From the cell containing the given text, extract its center point as [X, Y] coordinate. 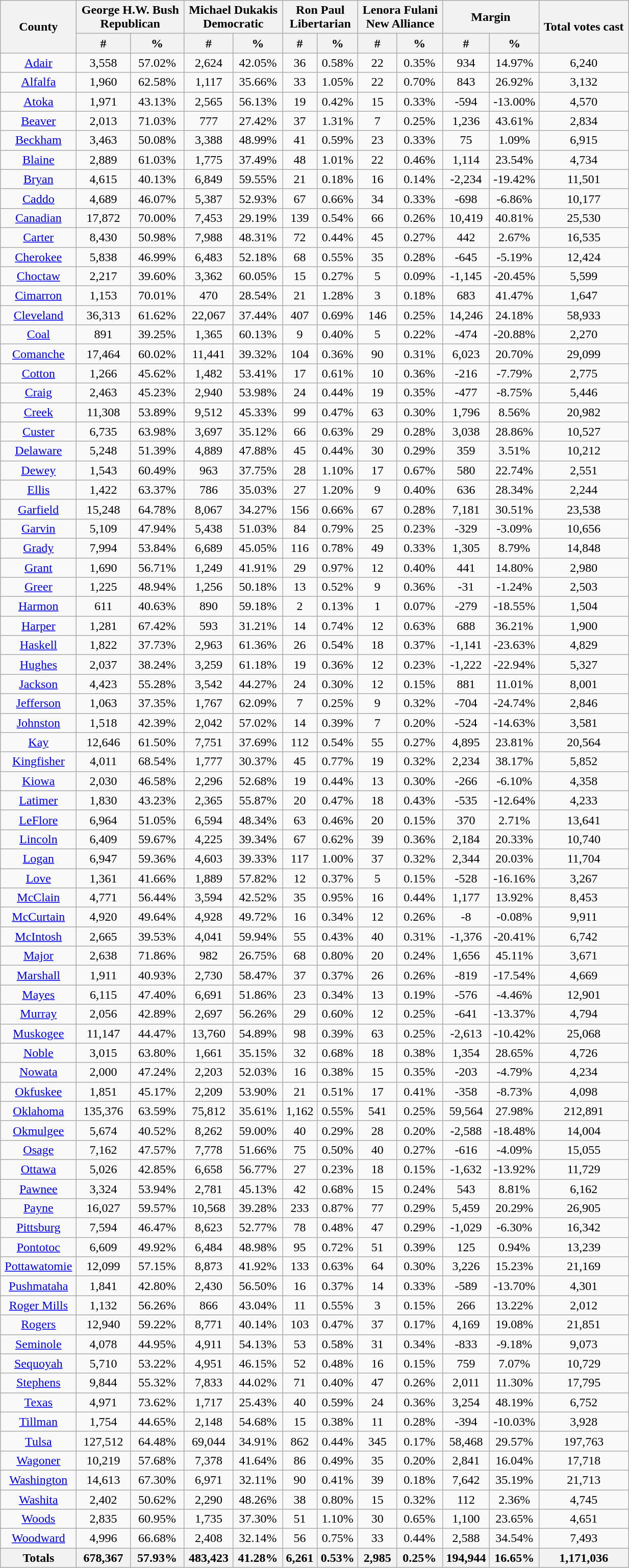
52 [300, 1363]
10,419 [466, 218]
-13.70% [514, 1286]
77 [378, 1208]
98 [300, 1033]
1,365 [209, 335]
35.61% [258, 1111]
Cherokee [39, 257]
59.57% [157, 1208]
11,441 [209, 354]
37.30% [258, 1519]
45.11% [514, 956]
3,254 [466, 1402]
Blaine [39, 160]
Major [39, 956]
29.19% [258, 218]
2.36% [514, 1499]
146 [378, 315]
0.19% [419, 995]
2,665 [103, 937]
0.42% [337, 102]
197,763 [584, 1441]
4,011 [103, 762]
63.37% [157, 490]
0.87% [337, 1208]
39.34% [258, 839]
8,067 [209, 509]
1,735 [209, 1519]
6,115 [103, 995]
39.25% [157, 335]
2,775 [584, 373]
38.24% [157, 665]
54.89% [258, 1033]
53.84% [157, 548]
-18.55% [514, 606]
359 [466, 451]
50.98% [157, 237]
43.23% [157, 800]
1,422 [103, 490]
68.54% [157, 762]
69,044 [209, 1441]
-1,141 [466, 645]
233 [300, 1208]
Total votes cast [584, 27]
39.53% [157, 937]
-20.45% [514, 276]
26,905 [584, 1208]
6,689 [209, 548]
2,463 [103, 393]
48.34% [258, 820]
-1.24% [514, 587]
5,852 [584, 762]
35.19% [514, 1480]
8,262 [209, 1130]
5,026 [103, 1169]
0.78% [337, 548]
11.01% [514, 684]
6,483 [209, 257]
64.78% [157, 509]
Bryan [39, 179]
48.31% [258, 237]
6,742 [584, 937]
1,971 [103, 102]
10 [378, 373]
20.70% [514, 354]
56 [300, 1538]
3,259 [209, 665]
777 [209, 121]
116 [300, 548]
1,830 [103, 800]
55.28% [157, 684]
8.56% [514, 412]
1,100 [466, 1519]
1,504 [584, 606]
6,964 [103, 820]
-20.88% [514, 335]
1,911 [103, 975]
Beaver [39, 121]
52.18% [258, 257]
Woods [39, 1519]
-329 [466, 528]
11,308 [103, 412]
Kay [39, 742]
1,354 [466, 1053]
Mayes [39, 995]
23.54% [514, 160]
48.26% [258, 1499]
70.01% [157, 296]
-589 [466, 1286]
52.77% [258, 1228]
60.95% [157, 1519]
4,301 [584, 1286]
4,570 [584, 102]
34 [378, 198]
25,530 [584, 218]
44.02% [258, 1383]
1,767 [209, 703]
Okfuskee [39, 1092]
95 [300, 1247]
1,717 [209, 1402]
0.75% [337, 1538]
4,423 [103, 684]
2,781 [209, 1189]
4,615 [103, 179]
881 [466, 684]
43.13% [157, 102]
12,901 [584, 995]
1,117 [209, 82]
38.17% [514, 762]
57.93% [157, 1558]
27.42% [258, 121]
25 [378, 528]
16,535 [584, 237]
6,971 [209, 1480]
24.18% [514, 315]
49.92% [157, 1247]
2,365 [209, 800]
63.59% [157, 1111]
32 [300, 1053]
1,690 [103, 568]
67.42% [157, 626]
Pontotoc [39, 1247]
5,438 [209, 528]
20.03% [514, 858]
10,729 [584, 1363]
53.90% [258, 1092]
53.41% [258, 373]
61.62% [157, 315]
2,290 [209, 1499]
-1,632 [466, 1169]
Wagoner [39, 1460]
-576 [466, 995]
Love [39, 878]
4,928 [209, 917]
-22.94% [514, 665]
55.87% [258, 800]
46.07% [157, 198]
-5.19% [514, 257]
73.62% [157, 1402]
0.07% [419, 606]
-477 [466, 393]
1,266 [103, 373]
4,734 [584, 160]
2,013 [103, 121]
-13.92% [514, 1169]
-18.48% [514, 1130]
3,697 [209, 432]
0.09% [419, 276]
Jackson [39, 684]
Choctaw [39, 276]
64.48% [157, 1441]
2,209 [209, 1092]
1,114 [466, 160]
4,726 [584, 1053]
-216 [466, 373]
5,109 [103, 528]
38 [300, 1499]
4,911 [209, 1344]
7,988 [209, 237]
759 [466, 1363]
4,895 [466, 742]
40.13% [157, 179]
30.51% [514, 509]
14,004 [584, 1130]
0.62% [337, 839]
1,656 [466, 956]
2 [300, 606]
Adair [39, 63]
786 [209, 490]
Craig [39, 393]
1,177 [466, 898]
41.66% [157, 878]
Lenora FulaniNew Alliance [400, 17]
6,609 [103, 1247]
Grady [39, 548]
59.36% [157, 858]
636 [466, 490]
56.50% [258, 1286]
1,236 [466, 121]
Canadian [39, 218]
47.24% [157, 1072]
1,249 [209, 568]
2,408 [209, 1538]
Creek [39, 412]
1,960 [103, 82]
1,777 [209, 762]
49.64% [157, 917]
0.70% [419, 82]
1,281 [103, 626]
1,171,036 [584, 1558]
2,296 [209, 781]
1,305 [466, 548]
4,603 [209, 858]
Hughes [39, 665]
1,063 [103, 703]
3,581 [584, 723]
20,564 [584, 742]
Stephens [39, 1383]
9,512 [209, 412]
51.03% [258, 528]
41.91% [258, 568]
1.00% [337, 858]
39.60% [157, 276]
Carter [39, 237]
2,638 [103, 956]
4,233 [584, 800]
23,538 [584, 509]
7,833 [209, 1383]
23.65% [514, 1519]
1,841 [103, 1286]
-14.63% [514, 723]
2,430 [209, 1286]
6,658 [209, 1169]
15,055 [584, 1150]
63.98% [157, 432]
16,342 [584, 1228]
8.79% [514, 548]
4,971 [103, 1402]
2,889 [103, 160]
35.15% [258, 1053]
4,169 [466, 1325]
47.94% [157, 528]
-8 [466, 917]
6,240 [584, 63]
1.09% [514, 140]
57.68% [157, 1460]
6,735 [103, 432]
41.28% [258, 1558]
36,313 [103, 315]
17,872 [103, 218]
Atoka [39, 102]
49 [378, 548]
21,169 [584, 1267]
Tillman [39, 1422]
2,012 [584, 1305]
-8.73% [514, 1092]
61.03% [157, 160]
59.18% [258, 606]
-2,234 [466, 179]
Rogers [39, 1325]
31 [378, 1344]
59.94% [258, 937]
28.34% [514, 490]
41 [300, 140]
6,752 [584, 1402]
Johnston [39, 723]
1,482 [209, 373]
-24.74% [514, 703]
345 [378, 1441]
2,551 [584, 470]
42 [300, 1189]
7,453 [209, 218]
11,501 [584, 179]
2,344 [466, 858]
3,038 [466, 432]
3,594 [209, 898]
6,162 [584, 1189]
7,378 [209, 1460]
Kiowa [39, 781]
688 [466, 626]
37.44% [258, 315]
1,796 [466, 412]
4,889 [209, 451]
8,873 [209, 1267]
1,900 [584, 626]
59,564 [466, 1111]
13,239 [584, 1247]
Muskogee [39, 1033]
-698 [466, 198]
52.93% [258, 198]
Custer [39, 432]
12,099 [103, 1267]
3,671 [584, 956]
Osage [39, 1150]
47.40% [157, 995]
McCurtain [39, 917]
1,153 [103, 296]
60.13% [258, 335]
10,527 [584, 432]
34.91% [258, 1441]
683 [466, 296]
Cimarron [39, 296]
0.72% [337, 1247]
Marshall [39, 975]
40.14% [258, 1325]
11.30% [514, 1383]
Cotton [39, 373]
-358 [466, 1092]
54.68% [258, 1422]
47.57% [157, 1150]
34.54% [514, 1538]
26.75% [258, 956]
843 [466, 82]
52.03% [258, 1072]
39.33% [258, 858]
-13.37% [514, 1014]
2,846 [584, 703]
0.13% [337, 606]
0.53% [337, 1558]
57.82% [258, 878]
15,248 [103, 509]
2,730 [209, 975]
934 [466, 63]
Seminole [39, 1344]
Pottawatomie [39, 1267]
54.13% [258, 1344]
53.98% [258, 393]
29.57% [514, 1441]
50.18% [258, 587]
1,543 [103, 470]
2,985 [378, 1558]
3.51% [514, 451]
12,646 [103, 742]
14,613 [103, 1480]
Lincoln [39, 839]
Roger Mills [39, 1305]
McIntosh [39, 937]
44.95% [157, 1344]
212,891 [584, 1111]
George H.W. BushRepublican [131, 17]
135,376 [103, 1111]
2,244 [584, 490]
-20.41% [514, 937]
194,944 [466, 1558]
3,463 [103, 140]
36 [300, 63]
7,751 [209, 742]
Comanche [39, 354]
14,848 [584, 548]
2,697 [209, 1014]
-0.08% [514, 917]
44.47% [157, 1033]
43.04% [258, 1305]
14.97% [514, 63]
-17.54% [514, 975]
2,037 [103, 665]
12,940 [103, 1325]
17,464 [103, 354]
-6.30% [514, 1228]
29,099 [584, 354]
84 [300, 528]
15.23% [514, 1267]
4,920 [103, 917]
2,624 [209, 63]
Pawnee [39, 1189]
61.36% [258, 645]
Noble [39, 1053]
139 [300, 218]
42.39% [157, 723]
3,542 [209, 684]
32.14% [258, 1538]
35.66% [258, 82]
40.63% [157, 606]
Latimer [39, 800]
Beckham [39, 140]
78 [300, 1228]
6,691 [209, 995]
50.08% [157, 140]
4,745 [584, 1499]
37.73% [157, 645]
45.33% [258, 412]
0.49% [337, 1460]
59.55% [258, 179]
10,656 [584, 528]
Payne [39, 1208]
4,771 [103, 898]
2,234 [466, 762]
58.47% [258, 975]
3,928 [584, 1422]
5,459 [466, 1208]
2,030 [103, 781]
Tulsa [39, 1441]
2,148 [209, 1422]
61.50% [157, 742]
25,068 [584, 1033]
-279 [466, 606]
32.11% [258, 1480]
3,132 [584, 82]
1.05% [337, 82]
34.27% [258, 509]
6,947 [103, 858]
5,599 [584, 276]
0.22% [419, 335]
541 [378, 1111]
11,147 [103, 1033]
49.72% [258, 917]
1,162 [300, 1111]
45.05% [258, 548]
6,594 [209, 820]
0.67% [419, 470]
2,980 [584, 568]
5,446 [584, 393]
-7.79% [514, 373]
22,067 [209, 315]
41.64% [258, 1460]
-4.46% [514, 995]
71.86% [157, 956]
2,042 [209, 723]
40.93% [157, 975]
45.23% [157, 393]
1,661 [209, 1053]
7,493 [584, 1538]
0.95% [337, 898]
-13.00% [514, 102]
31.21% [258, 626]
20.33% [514, 839]
13,760 [209, 1033]
19.08% [514, 1325]
22.74% [514, 470]
-535 [466, 800]
0.60% [337, 1014]
26.92% [514, 82]
30.37% [258, 762]
2,011 [466, 1383]
-594 [466, 102]
-2,613 [466, 1033]
37.69% [258, 742]
37.75% [258, 470]
3,362 [209, 276]
11,704 [584, 858]
156 [300, 509]
51.66% [258, 1150]
37.49% [258, 160]
2,963 [209, 645]
-19.42% [514, 179]
51.39% [157, 451]
442 [466, 237]
46.15% [258, 1363]
611 [103, 606]
1.28% [337, 296]
40.81% [514, 218]
LeFlore [39, 820]
Okmulgee [39, 1130]
9,073 [584, 1344]
17,718 [584, 1460]
7,162 [103, 1150]
-23.63% [514, 645]
Jefferson [39, 703]
Ottawa [39, 1169]
52.68% [258, 781]
-12.64% [514, 800]
60.49% [157, 470]
36.21% [514, 626]
6,484 [209, 1247]
35.03% [258, 490]
43.61% [514, 121]
25.43% [258, 1402]
0.14% [419, 179]
37.35% [157, 703]
1,361 [103, 878]
27.98% [514, 1111]
Nowata [39, 1072]
4,794 [584, 1014]
23.81% [514, 742]
6,023 [466, 354]
1,754 [103, 1422]
-9.18% [514, 1344]
53.94% [157, 1189]
Oklahoma [39, 1111]
Garvin [39, 528]
11,729 [584, 1169]
46.58% [157, 781]
2,835 [103, 1519]
Margin [491, 17]
62.58% [157, 82]
Pushmataha [39, 1286]
-524 [466, 723]
71.03% [157, 121]
Murray [39, 1014]
1,775 [209, 160]
14,246 [466, 315]
Grant [39, 568]
67.30% [157, 1480]
10,177 [584, 198]
13,641 [584, 820]
1 [378, 606]
2,834 [584, 121]
Logan [39, 858]
6,261 [300, 1558]
62.09% [258, 703]
21,851 [584, 1325]
580 [466, 470]
10,568 [209, 1208]
Greer [39, 587]
5,327 [584, 665]
1,225 [103, 587]
982 [209, 956]
-10.03% [514, 1422]
9,844 [103, 1383]
66.68% [157, 1538]
Sequoyah [39, 1363]
Dewey [39, 470]
2,841 [466, 1460]
47.88% [258, 451]
370 [466, 820]
46.99% [157, 257]
-1,145 [466, 276]
-1,376 [466, 937]
Ellis [39, 490]
891 [103, 335]
1,132 [103, 1305]
56.71% [157, 568]
-645 [466, 257]
-1,222 [466, 665]
266 [466, 1305]
1.01% [337, 160]
103 [300, 1325]
963 [209, 470]
5,838 [103, 257]
46.47% [157, 1228]
8,453 [584, 898]
57.15% [157, 1267]
Caddo [39, 198]
56.13% [258, 102]
7,778 [209, 1150]
127,512 [103, 1441]
483,423 [209, 1558]
1,822 [103, 645]
61.18% [258, 665]
543 [466, 1189]
0.51% [337, 1092]
48.99% [258, 140]
2,940 [209, 393]
2.67% [514, 237]
44.27% [258, 684]
-394 [466, 1422]
45.17% [157, 1092]
41.47% [514, 296]
4,041 [209, 937]
0.94% [514, 1247]
-641 [466, 1014]
10,740 [584, 839]
407 [300, 315]
42.89% [157, 1014]
6,849 [209, 179]
48 [300, 160]
28.86% [514, 432]
862 [300, 1441]
-616 [466, 1150]
866 [209, 1305]
2,000 [103, 1072]
17,795 [584, 1383]
Woodward [39, 1538]
2,203 [209, 1072]
51.86% [258, 995]
Coal [39, 335]
678,367 [103, 1558]
4,078 [103, 1344]
890 [209, 606]
75,812 [209, 1111]
7,994 [103, 548]
Alfalfa [39, 82]
20,982 [584, 412]
-8.75% [514, 393]
72 [300, 237]
3,226 [466, 1267]
133 [300, 1267]
Harper [39, 626]
-704 [466, 703]
2,184 [466, 839]
3,015 [103, 1053]
71 [300, 1383]
2,565 [209, 102]
2,217 [103, 276]
53 [300, 1344]
7.07% [514, 1363]
117 [300, 858]
1,518 [103, 723]
2,588 [466, 1538]
Texas [39, 1402]
-2,588 [466, 1130]
0.74% [337, 626]
8,623 [209, 1228]
4,951 [209, 1363]
-4.09% [514, 1150]
104 [300, 354]
56.44% [157, 898]
4,689 [103, 198]
13.22% [514, 1305]
4,651 [584, 1519]
1,256 [209, 587]
0.79% [337, 528]
3,324 [103, 1189]
42.05% [258, 63]
-3.09% [514, 528]
6,915 [584, 140]
1.31% [337, 121]
Washita [39, 1499]
Garfield [39, 509]
2.71% [514, 820]
Kingfisher [39, 762]
70.00% [157, 218]
50.62% [157, 1499]
41.92% [258, 1267]
4,234 [584, 1072]
59.67% [157, 839]
7,642 [466, 1480]
35.12% [258, 432]
55.32% [157, 1383]
16.65% [514, 1558]
63.80% [157, 1053]
1,851 [103, 1092]
10,212 [584, 451]
-1,029 [466, 1228]
470 [209, 296]
2,503 [584, 587]
0.65% [419, 1519]
42.80% [157, 1286]
McClain [39, 898]
2,056 [103, 1014]
Totals [39, 1558]
0.77% [337, 762]
86 [300, 1460]
-819 [466, 975]
7,594 [103, 1228]
8.81% [514, 1189]
5,387 [209, 198]
56.77% [258, 1169]
5,248 [103, 451]
21,713 [584, 1480]
4,225 [209, 839]
6,409 [103, 839]
12,424 [584, 257]
5,674 [103, 1130]
Michael DukakisDemocratic [234, 17]
0.61% [337, 373]
51.05% [157, 820]
16.04% [514, 1460]
58,468 [466, 1441]
39.28% [258, 1208]
0.50% [337, 1150]
125 [466, 1247]
2,270 [584, 335]
53.89% [157, 412]
Pittsburg [39, 1228]
County [39, 27]
8,430 [103, 237]
16,027 [103, 1208]
441 [466, 568]
-6.10% [514, 781]
1,647 [584, 296]
59.22% [157, 1325]
Delaware [39, 451]
-203 [466, 1072]
4,098 [584, 1092]
4,669 [584, 975]
48.94% [157, 587]
20.29% [514, 1208]
44.65% [157, 1422]
10,219 [103, 1460]
42.85% [157, 1169]
Ron PaulLibertarian [320, 17]
8,771 [209, 1325]
0.97% [337, 568]
-31 [466, 587]
3,558 [103, 63]
59.00% [258, 1130]
45.13% [258, 1189]
9,911 [584, 917]
3,388 [209, 140]
-474 [466, 335]
58,933 [584, 315]
1.20% [337, 490]
45.62% [157, 373]
28.54% [258, 296]
28.65% [514, 1053]
4,829 [584, 645]
53.22% [157, 1363]
13.92% [514, 898]
42.52% [258, 898]
40.52% [157, 1130]
Harmon [39, 606]
48.19% [514, 1402]
99 [300, 412]
-16.16% [514, 878]
-266 [466, 781]
Cleveland [39, 315]
593 [209, 626]
64 [378, 1267]
4,358 [584, 781]
Haskell [39, 645]
60.05% [258, 276]
-528 [466, 878]
-4.79% [514, 1072]
39.32% [258, 354]
0.69% [337, 315]
3,267 [584, 878]
Washington [39, 1480]
0.52% [337, 587]
5,710 [103, 1363]
7,181 [466, 509]
1,889 [209, 878]
60.02% [157, 354]
4,996 [103, 1538]
2,402 [103, 1499]
-10.42% [514, 1033]
14.80% [514, 568]
48.98% [258, 1247]
-6.86% [514, 198]
-833 [466, 1344]
8,001 [584, 684]
